Scan for the cell matching the given text and deliver its (x, y) coordinate at center. 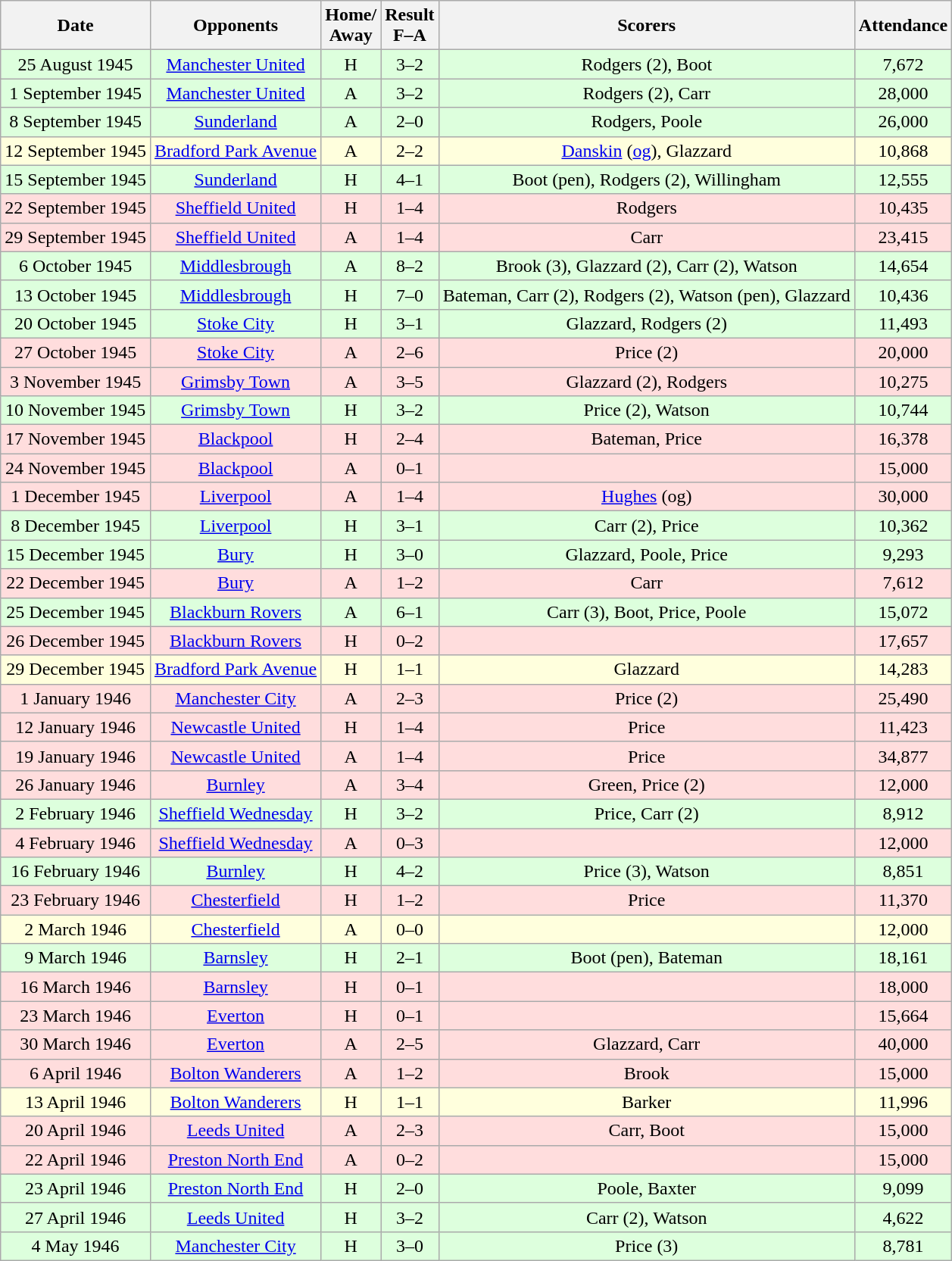
10 November 1945 (76, 410)
Glazzard, Poole, Price (647, 554)
2–1 (410, 958)
4–1 (410, 179)
12,555 (903, 179)
Glazzard, Rodgers (2) (647, 323)
9,293 (903, 554)
8,912 (903, 813)
10,275 (903, 381)
25 August 1945 (76, 64)
Danskin (og), Glazzard (647, 151)
4 May 1946 (76, 1246)
15,072 (903, 612)
25,490 (903, 698)
8 September 1945 (76, 122)
10,868 (903, 151)
18,000 (903, 987)
Price, Carr (2) (647, 813)
Rodgers, Poole (647, 122)
3–5 (410, 381)
Carr, Boot (647, 1131)
6–1 (410, 612)
6 April 1946 (76, 1073)
19 January 1946 (76, 756)
15,664 (903, 1016)
10,436 (903, 295)
Boot (pen), Bateman (647, 958)
10,362 (903, 526)
27 April 1946 (76, 1217)
30,000 (903, 497)
2–4 (410, 439)
Rodgers (647, 208)
34,877 (903, 756)
4–2 (410, 872)
Bateman, Carr (2), Rodgers (2), Watson (pen), Glazzard (647, 295)
2–6 (410, 352)
11,370 (903, 900)
12 January 1946 (76, 727)
10,435 (903, 208)
15 September 1945 (76, 179)
11,423 (903, 727)
7–0 (410, 295)
20 April 1946 (76, 1131)
Green, Price (2) (647, 785)
0–3 (410, 843)
Brook (3), Glazzard (2), Carr (2), Watson (647, 266)
Date (76, 26)
17,657 (903, 641)
18,161 (903, 958)
3 November 1945 (76, 381)
Attendance (903, 26)
Glazzard (2), Rodgers (647, 381)
24 November 1945 (76, 468)
1 September 1945 (76, 93)
13 April 1946 (76, 1102)
Price (3) (647, 1246)
17 November 1945 (76, 439)
25 December 1945 (76, 612)
Price (2), Watson (647, 410)
Boot (pen), Rodgers (2), Willingham (647, 179)
22 April 1946 (76, 1160)
23 March 1946 (76, 1016)
Carr (3), Boot, Price, Poole (647, 612)
ResultF–A (410, 26)
12 September 1945 (76, 151)
Rodgers (2), Carr (647, 93)
14,654 (903, 266)
2–2 (410, 151)
40,000 (903, 1044)
22 December 1945 (76, 583)
1 December 1945 (76, 497)
6 October 1945 (76, 266)
2 February 1946 (76, 813)
7,612 (903, 583)
Carr (2), Price (647, 526)
1 January 1946 (76, 698)
9 March 1946 (76, 958)
29 September 1945 (76, 237)
9,099 (903, 1188)
0–0 (410, 929)
Poole, Baxter (647, 1188)
3–4 (410, 785)
30 March 1946 (76, 1044)
8,781 (903, 1246)
22 September 1945 (76, 208)
Barker (647, 1102)
16 February 1946 (76, 872)
Brook (647, 1073)
Glazzard, Carr (647, 1044)
23 April 1946 (76, 1188)
16 March 1946 (76, 987)
26,000 (903, 122)
23,415 (903, 237)
4 February 1946 (76, 843)
29 December 1945 (76, 670)
8 December 1945 (76, 526)
13 October 1945 (76, 295)
7,672 (903, 64)
20 October 1945 (76, 323)
10,744 (903, 410)
11,493 (903, 323)
Glazzard (647, 670)
16,378 (903, 439)
26 December 1945 (76, 641)
27 October 1945 (76, 352)
Rodgers (2), Boot (647, 64)
2 March 1946 (76, 929)
4,622 (903, 1217)
11,996 (903, 1102)
Price (3), Watson (647, 872)
Scorers (647, 26)
26 January 1946 (76, 785)
20,000 (903, 352)
Carr (2), Watson (647, 1217)
Hughes (og) (647, 497)
Bateman, Price (647, 439)
2–5 (410, 1044)
Home/Away (351, 26)
8–2 (410, 266)
23 February 1946 (76, 900)
Opponents (235, 26)
8,851 (903, 872)
15 December 1945 (76, 554)
14,283 (903, 670)
28,000 (903, 93)
